Locate the cell with the specified text and output its [x, y] center coordinate. 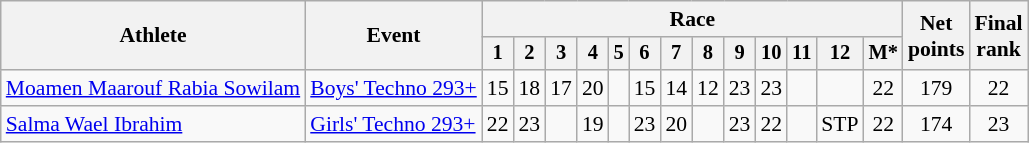
14 [676, 88]
3 [561, 54]
Final rank [998, 36]
Boys' Techno 293+ [394, 88]
8 [708, 54]
Athlete [153, 36]
11 [802, 54]
Event [394, 36]
4 [593, 54]
174 [936, 124]
Netpoints [936, 36]
6 [645, 54]
17 [561, 88]
10 [771, 54]
Girls' Techno 293+ [394, 124]
STP [840, 124]
9 [740, 54]
Salma Wael Ibrahim [153, 124]
2 [530, 54]
1 [498, 54]
M* [884, 54]
19 [593, 124]
7 [676, 54]
Race [692, 19]
18 [530, 88]
5 [619, 54]
Moamen Maarouf Rabia Sowilam [153, 88]
179 [936, 88]
